Scan for the cell matching the given text and deliver its (X, Y) coordinate at center. 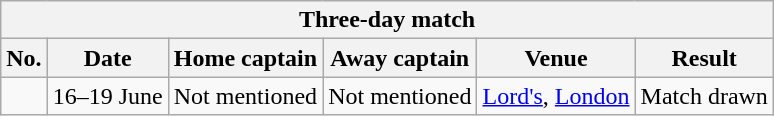
Venue (556, 58)
Home captain (245, 58)
Lord's, London (556, 96)
Date (108, 58)
No. (24, 58)
16–19 June (108, 96)
Three-day match (388, 20)
Away captain (400, 58)
Result (704, 58)
Match drawn (704, 96)
